Provide the (X, Y) coordinate of the cell's center where the given text is located.  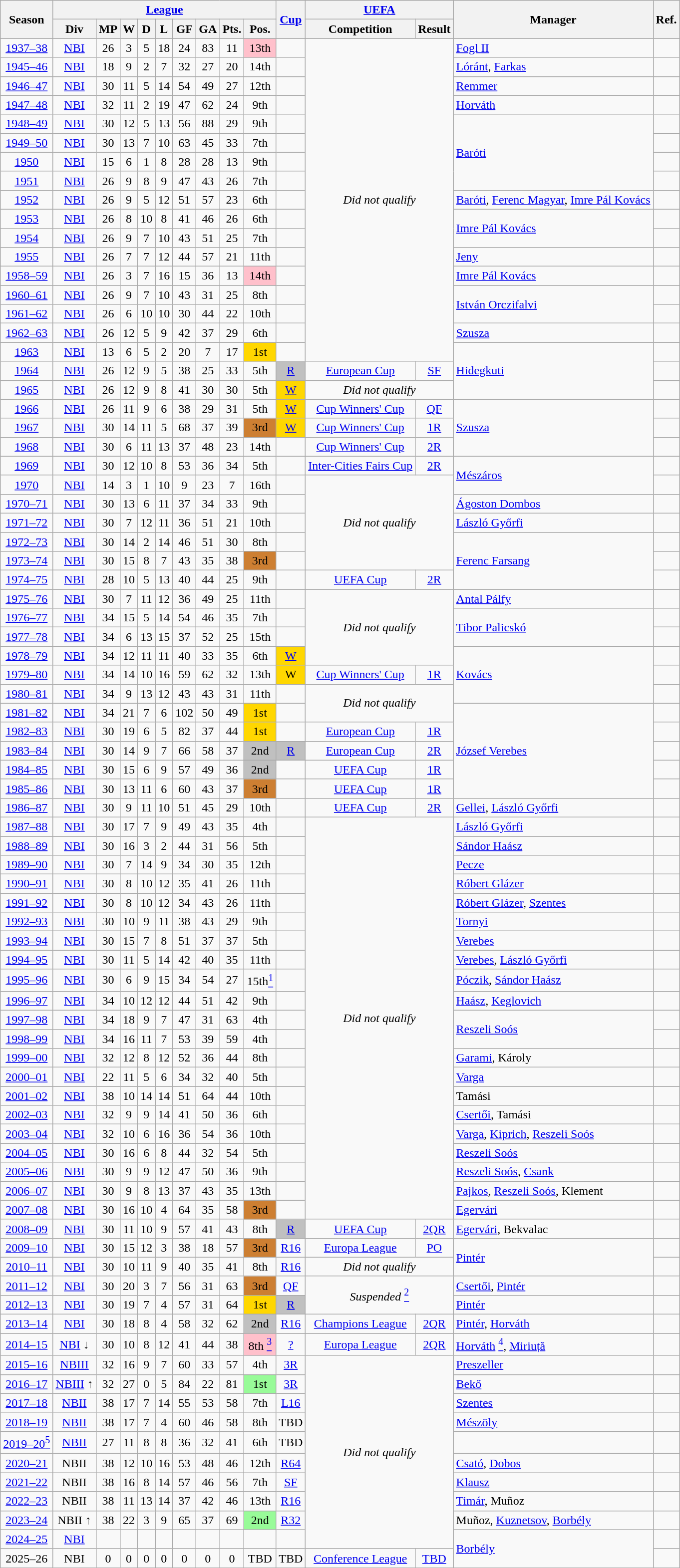
Gellei, László Győrfi (553, 807)
1975–76 (27, 599)
1962–63 (27, 333)
1994–95 (27, 960)
69 (232, 1520)
R64 (291, 1463)
55 (185, 1403)
Remmer (553, 86)
Kovács (553, 675)
Horváth 4, Miriuță (553, 1344)
2009–10 (27, 1248)
2012–13 (27, 1305)
Suspended 2 (379, 1295)
1978–79 (27, 656)
88 (208, 124)
2004–05 (27, 1153)
1989–90 (27, 865)
2021–22 (27, 1482)
Jeny (553, 257)
Sándor Haász (553, 846)
1968 (27, 447)
83 (208, 48)
1964 (27, 371)
Verebes (553, 941)
1951 (27, 181)
1980–81 (27, 694)
D (147, 29)
2011–12 (27, 1286)
L (164, 29)
League (165, 10)
Pecze (553, 865)
1971–72 (27, 523)
1992–93 (27, 922)
1952 (27, 200)
Reszeli Soós, Csank (553, 1172)
1966 (27, 409)
15th (260, 637)
Ferenc Farsang (553, 560)
Lóránt, Farkas (553, 67)
Csertői, Tamási (553, 1115)
Inter-Cities Fairs Cup (360, 466)
1985–86 (27, 788)
1988–89 (27, 846)
NBIII ↑ (74, 1384)
Conference League (360, 1558)
2022–23 (27, 1501)
NBI ↓ (74, 1344)
Egervári (553, 1210)
1937–38 (27, 48)
Baróti, Ferenc Magyar, Imre Pál Kovács (553, 200)
1972–73 (27, 541)
Antal Pálfy (553, 599)
Baróti (553, 152)
1961–62 (27, 314)
Póczik, Sándor Haász (553, 980)
1950 (27, 162)
NBII ↑ (74, 1520)
1987–88 (27, 826)
Ágoston Dombos (553, 504)
Cup (291, 19)
2006–07 (27, 1191)
Timár, Muñoz (553, 1501)
2024–25 (27, 1539)
Competition (360, 29)
Fogl II (553, 48)
2010–11 (27, 1267)
2020–21 (27, 1463)
2019–205 (27, 1442)
Egervári, Bekvalac (553, 1229)
1963 (27, 352)
1973–74 (27, 561)
R32 (291, 1520)
Pos. (260, 29)
1947–48 (27, 105)
1981–82 (27, 713)
1999–00 (27, 1058)
1948–49 (27, 124)
GA (208, 29)
2001–02 (27, 1096)
Tamási (553, 1096)
1997–98 (27, 1020)
Varga (553, 1077)
Bekő (553, 1384)
2018–19 (27, 1422)
1990–91 (27, 884)
16th (260, 485)
PO (434, 1248)
68 (185, 428)
66 (185, 751)
82 (185, 732)
2016–17 (27, 1384)
2025–26 (27, 1558)
2017–18 (27, 1403)
84 (185, 1384)
81 (232, 1384)
Szentes (553, 1403)
1967 (27, 428)
? (291, 1344)
2008–09 (27, 1229)
1954 (27, 238)
1991–92 (27, 903)
Pajkos, Reszeli Soós, Klement (553, 1191)
NBIII (74, 1365)
2000–01 (27, 1077)
1946–47 (27, 86)
1970–71 (27, 504)
Pts. (232, 29)
2002–03 (27, 1115)
L16 (291, 1403)
Horváth (553, 105)
1995–96 (27, 980)
Róbert Glázer (553, 884)
1984–85 (27, 770)
2014–15 (27, 1344)
1979–80 (27, 675)
2023–24 (27, 1520)
1955 (27, 257)
UEFA (379, 10)
Róbert Glázer, Szentes (553, 903)
2007–08 (27, 1210)
Pintér, Horváth (553, 1324)
Csató, Dobos (553, 1463)
1977–78 (27, 637)
15th1 (260, 980)
1969 (27, 466)
Garami, Károly (553, 1058)
1953 (27, 219)
Haász, Keglovich (553, 1001)
1974–75 (27, 580)
1998–99 (27, 1039)
1983–84 (27, 751)
1945–46 (27, 67)
Csertői, Pintér (553, 1286)
65 (185, 1520)
2003–04 (27, 1134)
1976–77 (27, 618)
Klausz (553, 1482)
Borbély (553, 1549)
Ref. (666, 19)
8th 3 (260, 1344)
Mészöly (553, 1422)
Div (74, 29)
1960–61 (27, 295)
102 (185, 713)
Preszeller (553, 1365)
1982–83 (27, 732)
József Verebes (553, 751)
1949–50 (27, 143)
Season (27, 19)
1986–87 (27, 807)
Tornyi (553, 922)
Verebes, László Győrfi (553, 960)
Result (434, 29)
Tibor Palicskó (553, 627)
GF (185, 29)
2005–06 (27, 1172)
Muñoz, Kuznetsov, Borbély (553, 1520)
1993–94 (27, 941)
1965 (27, 390)
István Orczifalvi (553, 304)
1970 (27, 485)
Manager (553, 19)
Hidegkuti (553, 371)
1958–59 (27, 276)
2013–14 (27, 1324)
1996–97 (27, 1001)
MP (108, 29)
Champions League (360, 1324)
2015–16 (27, 1365)
Mészáros (553, 475)
Varga, Kiprich, Reszeli Soós (553, 1134)
